For the text-containing cell, return its midpoint in [x, y] coordinate format. 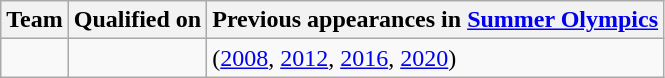
Previous appearances in Summer Olympics [436, 20]
(2008, 2012, 2016, 2020) [436, 58]
Qualified on [137, 20]
Team [35, 20]
